From the cell containing the given text, extract its center point as [X, Y] coordinate. 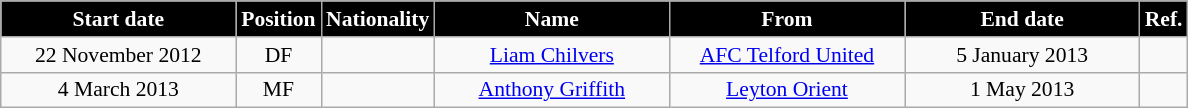
1 May 2013 [1022, 90]
Ref. [1164, 19]
22 November 2012 [118, 55]
5 January 2013 [1022, 55]
Nationality [378, 19]
Name [552, 19]
Position [278, 19]
AFC Telford United [786, 55]
4 March 2013 [118, 90]
Leyton Orient [786, 90]
Start date [118, 19]
Liam Chilvers [552, 55]
From [786, 19]
End date [1022, 19]
Anthony Griffith [552, 90]
MF [278, 90]
DF [278, 55]
